Locate the cell with the specified text and output its (X, Y) center coordinate. 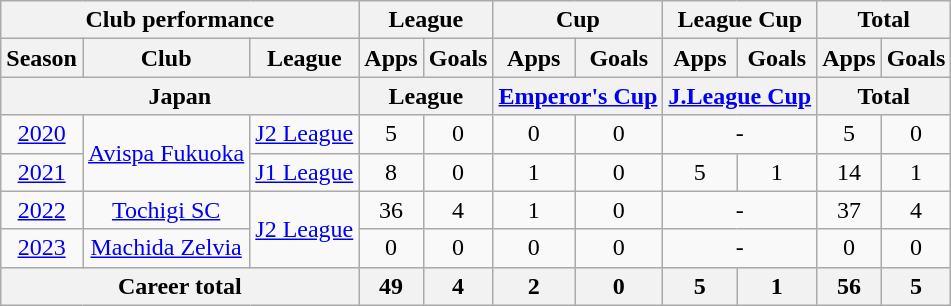
Tochigi SC (166, 210)
League Cup (740, 20)
Japan (180, 96)
2 (534, 286)
J.League Cup (740, 96)
2022 (42, 210)
Career total (180, 286)
8 (391, 172)
14 (849, 172)
37 (849, 210)
Club performance (180, 20)
2021 (42, 172)
Machida Zelvia (166, 248)
Emperor's Cup (578, 96)
Cup (578, 20)
49 (391, 286)
2023 (42, 248)
J1 League (304, 172)
2020 (42, 134)
Season (42, 58)
56 (849, 286)
Avispa Fukuoka (166, 153)
Club (166, 58)
36 (391, 210)
